Output the (x, y) coordinate of the center of the cell containing the given text.  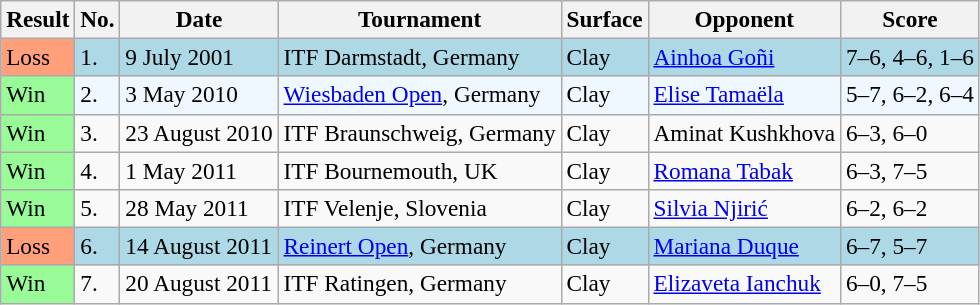
28 May 2011 (199, 208)
6–0, 7–5 (910, 284)
Score (910, 19)
9 July 2001 (199, 57)
4. (98, 170)
Elizaveta Ianchuk (744, 284)
20 August 2011 (199, 284)
3. (98, 133)
7. (98, 284)
ITF Braunschweig, Germany (420, 133)
Opponent (744, 19)
Elise Tamaëla (744, 95)
Surface (604, 19)
Wiesbaden Open, Germany (420, 95)
2. (98, 95)
Date (199, 19)
7–6, 4–6, 1–6 (910, 57)
Tournament (420, 19)
Aminat Kushkhova (744, 133)
1. (98, 57)
Reinert Open, Germany (420, 246)
6–3, 6–0 (910, 133)
Romana Tabak (744, 170)
23 August 2010 (199, 133)
14 August 2011 (199, 246)
6–3, 7–5 (910, 170)
Ainhoa Goñi (744, 57)
ITF Bournemouth, UK (420, 170)
Silvia Njirić (744, 208)
3 May 2010 (199, 95)
Mariana Duque (744, 246)
6–7, 5–7 (910, 246)
Result (38, 19)
5–7, 6–2, 6–4 (910, 95)
5. (98, 208)
ITF Ratingen, Germany (420, 284)
1 May 2011 (199, 170)
6. (98, 246)
No. (98, 19)
ITF Darmstadt, Germany (420, 57)
ITF Velenje, Slovenia (420, 208)
6–2, 6–2 (910, 208)
